Detect which cell encompasses the target text, then output its [X, Y] center coordinate. 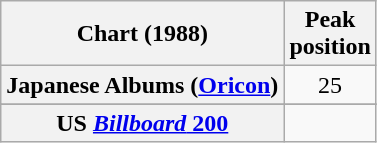
Japanese Albums (Oricon) [142, 85]
Chart (1988) [142, 34]
25 [330, 85]
Peakposition [330, 34]
US Billboard 200 [142, 123]
